Return [x, y] of the center of cell containing provided text 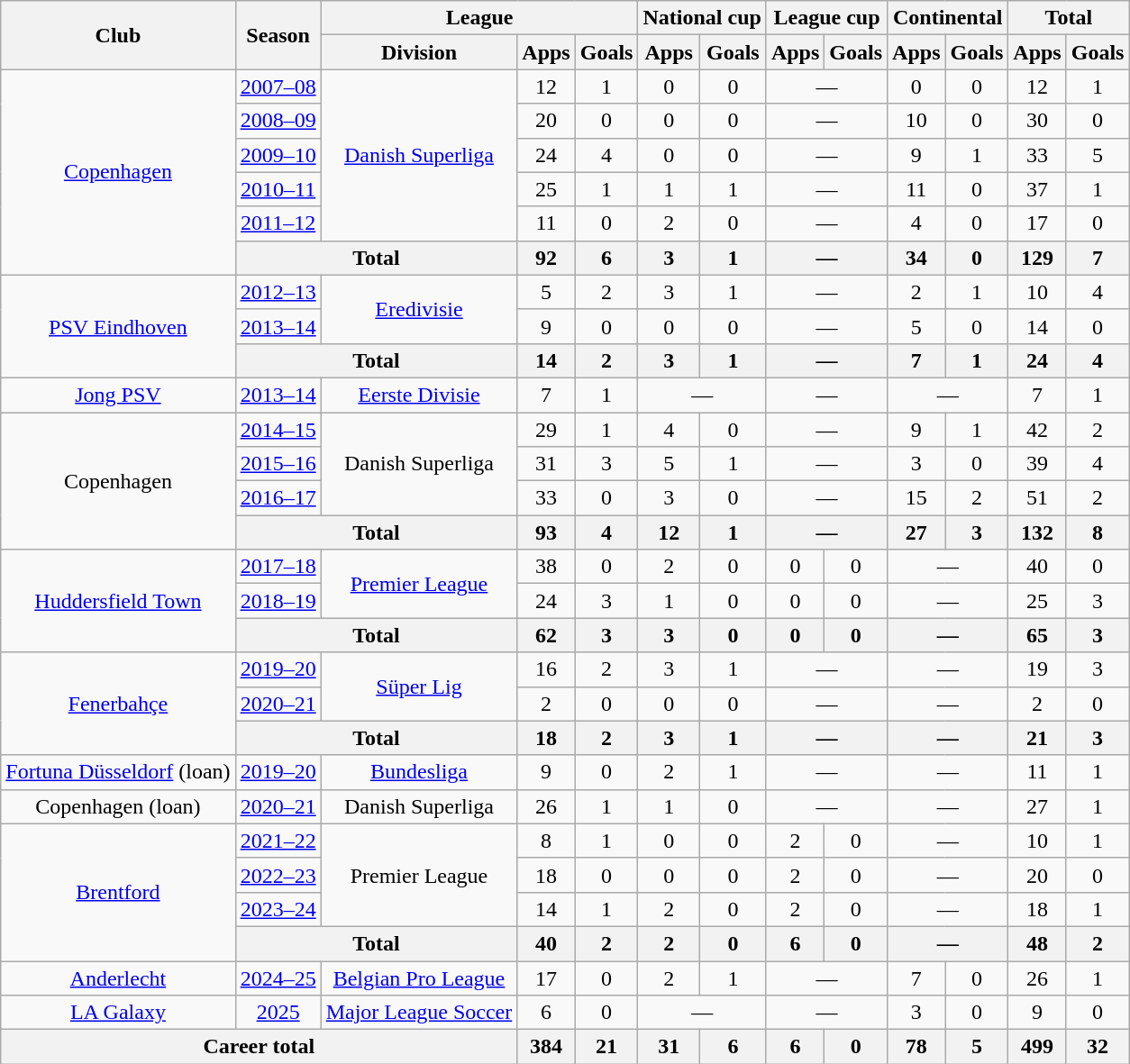
PSV Eindhoven [118, 326]
Division [419, 52]
30 [1037, 121]
Eerste Divisie [419, 395]
2022–23 [278, 875]
Club [118, 35]
384 [546, 1047]
32 [1098, 1047]
499 [1037, 1047]
LA Galaxy [118, 1013]
42 [1037, 430]
2012–13 [278, 292]
Belgian Pro League [419, 978]
2008–09 [278, 121]
132 [1037, 532]
Huddersfield Town [118, 601]
Copenhagen (loan) [118, 806]
38 [546, 567]
2015–16 [278, 464]
Season [278, 35]
62 [546, 635]
19 [1037, 669]
39 [1037, 464]
65 [1037, 635]
92 [546, 258]
2009–10 [278, 155]
51 [1037, 498]
Bundesliga [419, 772]
78 [916, 1047]
Major League Soccer [419, 1013]
Jong PSV [118, 395]
Brentford [118, 892]
League cup [826, 18]
129 [1037, 258]
Fortuna Düsseldorf (loan) [118, 772]
93 [546, 532]
2017–18 [278, 567]
2011–12 [278, 223]
Career total [260, 1047]
Fenerbahçe [118, 704]
National cup [702, 18]
Anderlecht [118, 978]
2016–17 [278, 498]
34 [916, 258]
2010–11 [278, 189]
League [479, 18]
Süper Lig [419, 687]
Eredivisie [419, 309]
2007–08 [278, 86]
2021–22 [278, 841]
16 [546, 669]
29 [546, 430]
2023–24 [278, 909]
37 [1037, 189]
48 [1037, 943]
2025 [278, 1013]
2024–25 [278, 978]
2018–19 [278, 601]
15 [916, 498]
2014–15 [278, 430]
Continental [948, 18]
